Locate the cell with the specified text and output its [X, Y] center coordinate. 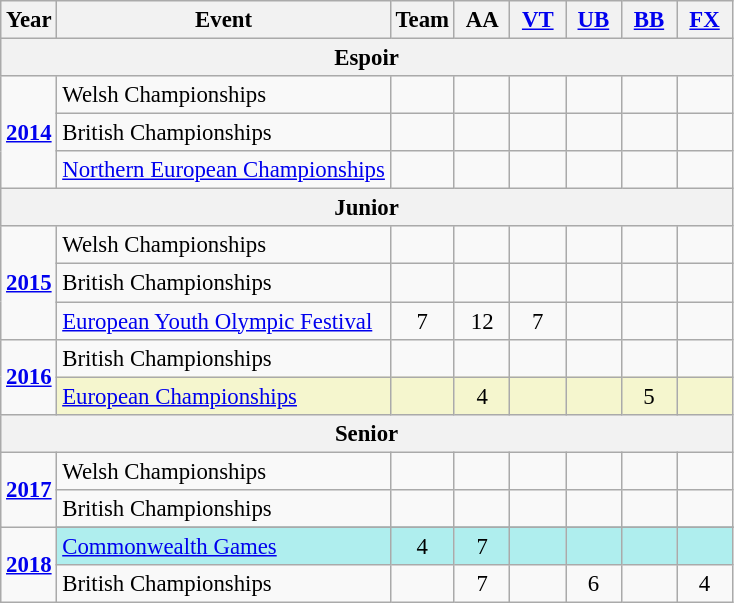
UB [594, 20]
Junior [367, 208]
BB [649, 20]
European Championships [224, 396]
2016 [29, 376]
Senior [367, 433]
Year [29, 20]
Northern European Championships [224, 170]
Espoir [367, 58]
5 [649, 396]
2017 [29, 490]
Team [422, 20]
AA [482, 20]
12 [482, 321]
2018 [29, 564]
European Youth Olympic Festival [224, 321]
FX [705, 20]
2015 [29, 282]
6 [594, 584]
VT [538, 20]
Event [224, 20]
Commonwealth Games [224, 546]
2014 [29, 132]
